Capture the cell that displays the provided text and extract its (X, Y) central coordinate. 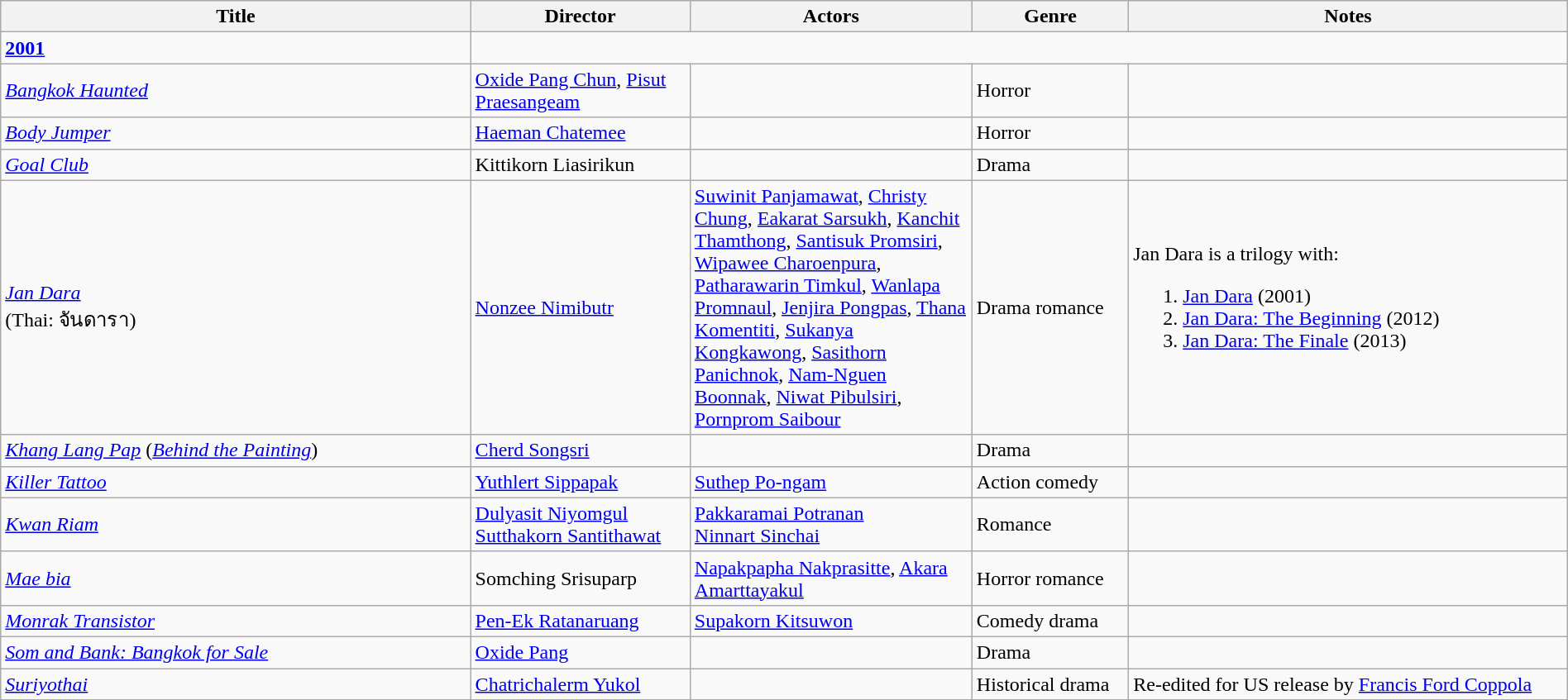
Suthep Po-ngam (830, 482)
Cherd Songsri (581, 450)
Goal Club (236, 164)
Dulyasit NiyomgulSutthakorn Santithawat (581, 524)
Jan Dara is a trilogy with:Jan Dara (2001)Jan Dara: The Beginning (2012)Jan Dara: The Finale (2013) (1348, 307)
Mae bia (236, 579)
Historical drama (1050, 683)
Somching Srisuparp (581, 579)
Suriyothai (236, 683)
Oxide Pang Chun, Pisut Praesangeam (581, 91)
Genre (1050, 17)
Som and Bank: Bangkok for Sale (236, 652)
Haeman Chatemee (581, 133)
Actors (830, 17)
Pen-Ek Ratanaruang (581, 621)
Action comedy (1050, 482)
Khang Lang Pap (Behind the Painting) (236, 450)
2001 (236, 48)
Drama romance (1050, 307)
Chatrichalerm Yukol (581, 683)
Jan Dara(Thai: จันดารา) (236, 307)
Comedy drama (1050, 621)
Kwan Riam (236, 524)
Re-edited for US release by Francis Ford Coppola (1348, 683)
Nonzee Nimibutr (581, 307)
Title (236, 17)
Bangkok Haunted (236, 91)
Director (581, 17)
Killer Tattoo (236, 482)
Romance (1050, 524)
Pakkaramai PotrananNinnart Sinchai (830, 524)
Napakpapha Nakprasitte, Akara Amarttayakul (830, 579)
Kittikorn Liasirikun (581, 164)
Supakorn Kitsuwon (830, 621)
Yuthlert Sippapak (581, 482)
Horror romance (1050, 579)
Body Jumper (236, 133)
Monrak Transistor (236, 621)
Notes (1348, 17)
Oxide Pang (581, 652)
